Scan for the cell matching the given text and deliver its (x, y) coordinate at center. 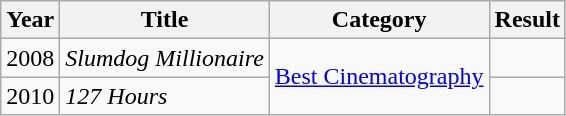
Title (165, 20)
Category (379, 20)
Best Cinematography (379, 77)
2010 (30, 96)
127 Hours (165, 96)
Slumdog Millionaire (165, 58)
2008 (30, 58)
Year (30, 20)
Result (527, 20)
